Capture the cell that displays the provided text and extract its (X, Y) central coordinate. 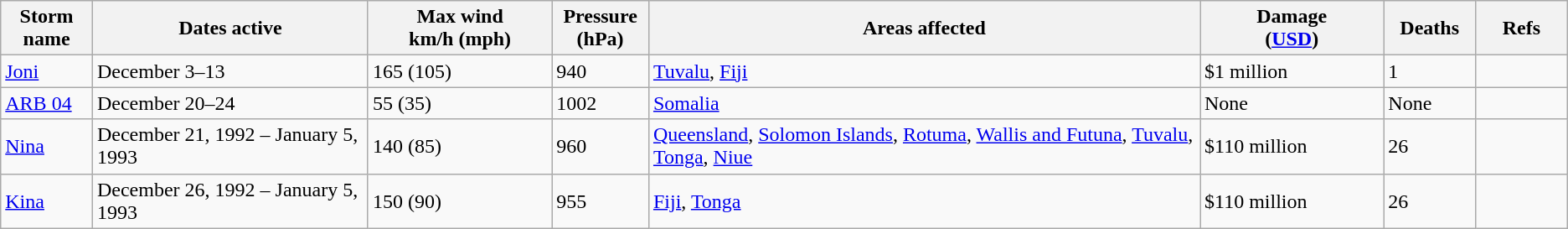
Refs (1521, 29)
Joni (47, 71)
Tuvalu, Fiji (924, 71)
December 20–24 (230, 103)
1 (1430, 71)
955 (601, 201)
Areas affected (924, 29)
ARB 04 (47, 103)
940 (601, 71)
960 (601, 146)
150 (90) (459, 201)
Nina (47, 146)
55 (35) (459, 103)
Damage(USD) (1292, 29)
Max windkm/h (mph) (459, 29)
December 3–13 (230, 71)
Deaths (1430, 29)
Dates active (230, 29)
165 (105) (459, 71)
Kina (47, 201)
1002 (601, 103)
Somalia (924, 103)
December 26, 1992 – January 5, 1993 (230, 201)
$1 million (1292, 71)
December 21, 1992 – January 5, 1993 (230, 146)
Storm name (47, 29)
Pressure(hPa) (601, 29)
140 (85) (459, 146)
Queensland, Solomon Islands, Rotuma, Wallis and Futuna, Tuvalu, Tonga, Niue (924, 146)
Fiji, Tonga (924, 201)
